Find where the given text appears and provide that cell's center as [X, Y] coordinate. 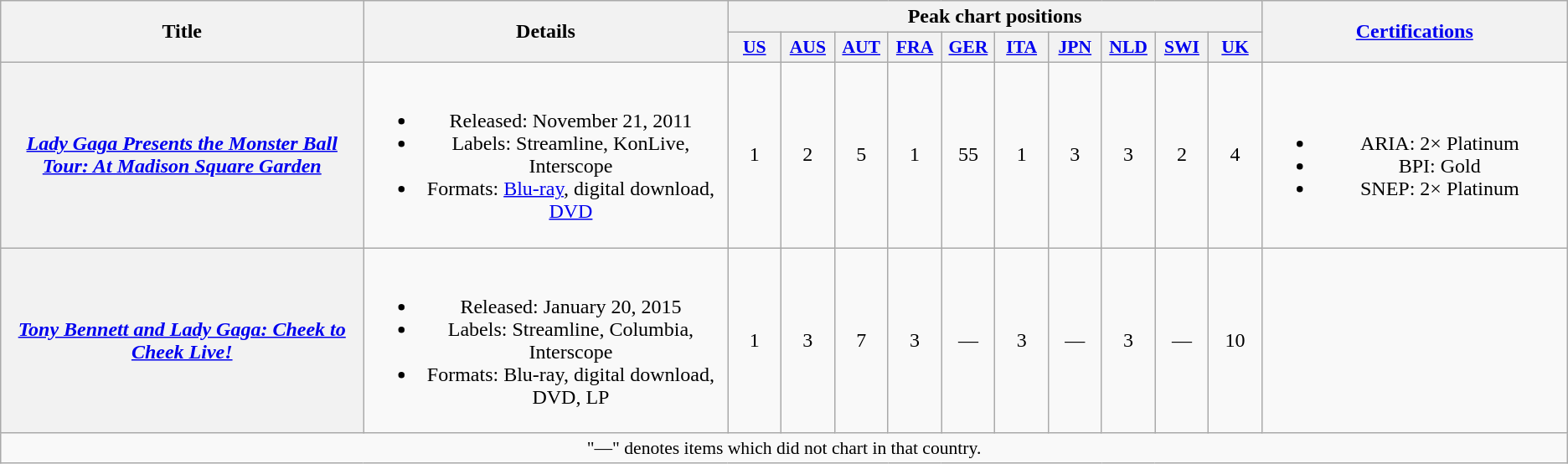
US [754, 48]
"—" denotes items which did not chart in that country. [784, 448]
ITA [1022, 48]
Released: January 20, 2015Labels: Streamline, Columbia, InterscopeFormats: Blu-ray, digital download, DVD, LP [546, 340]
FRA [915, 48]
JPN [1075, 48]
Released: November 21, 2011Labels: Streamline, KonLive, InterscopeFormats: Blu-ray, digital download, DVD [546, 154]
Title [183, 32]
NLD [1128, 48]
Tony Bennett and Lady Gaga: Cheek to Cheek Live! [183, 340]
UK [1235, 48]
GER [968, 48]
4 [1235, 154]
AUT [861, 48]
10 [1235, 340]
55 [968, 154]
SWI [1182, 48]
AUS [807, 48]
7 [861, 340]
5 [861, 154]
Lady Gaga Presents the Monster Ball Tour: At Madison Square Garden [183, 154]
Details [546, 32]
Certifications [1414, 32]
Peak chart positions [995, 17]
ARIA: 2× PlatinumBPI: GoldSNEP: 2× Platinum [1414, 154]
